Capture the cell that displays the provided text and extract its [X, Y] central coordinate. 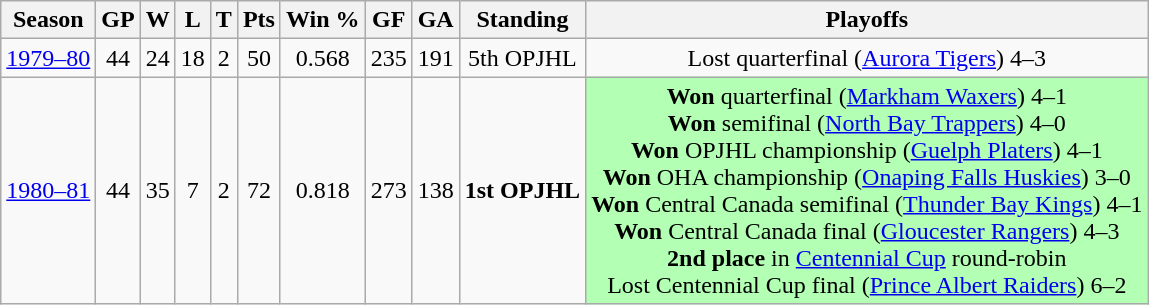
T [224, 20]
Season [48, 20]
72 [258, 190]
W [158, 20]
0.818 [322, 190]
235 [388, 58]
138 [436, 190]
1980–81 [48, 190]
Lost quarterfinal (Aurora Tigers) 4–3 [867, 58]
273 [388, 190]
L [192, 20]
5th OPJHL [522, 58]
GP [118, 20]
1979–80 [48, 58]
191 [436, 58]
24 [158, 58]
1st OPJHL [522, 190]
0.568 [322, 58]
GA [436, 20]
Standing [522, 20]
7 [192, 190]
GF [388, 20]
Pts [258, 20]
Playoffs [867, 20]
50 [258, 58]
35 [158, 190]
Win % [322, 20]
18 [192, 58]
